Determine the [x, y] coordinate at the center of the cell enclosing the given text.  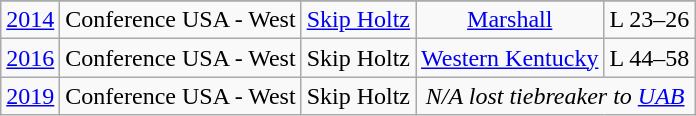
2019 [30, 96]
Marshall [510, 20]
L 23–26 [650, 20]
2016 [30, 58]
Western Kentucky [510, 58]
N/A lost tiebreaker to UAB [556, 96]
2014 [30, 20]
L 44–58 [650, 58]
